Identify which cell holds the provided text, then report its (x, y) central coordinate. 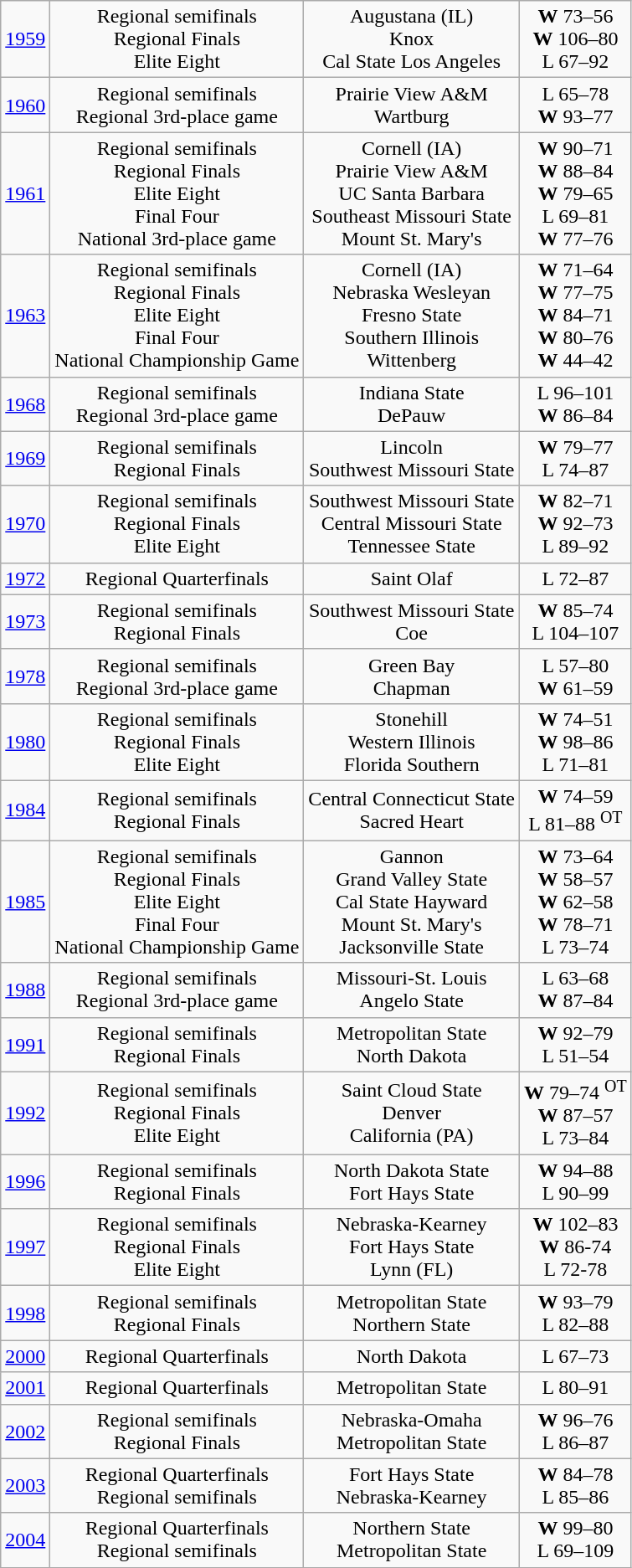
W 79–77L 74–87 (576, 459)
L 63–68W 87–84 (576, 990)
1973 (25, 621)
L 65–78W 93–77 (576, 105)
W 94–88L 90–99 (576, 1182)
Southwest Missouri StateCoe (412, 621)
Cornell (IA)Prairie View A&MUC Santa BarbaraSoutheast Missouri StateMount St. Mary's (412, 193)
Green BayChapman (412, 676)
W 92–79L 51–54 (576, 1045)
LincolnSouthwest Missouri State (412, 459)
North Dakota StateFort Hays State (412, 1182)
W 93–79L 82–88 (576, 1313)
1985 (25, 902)
Metropolitan StateNorth Dakota (412, 1045)
StonehillWestern IllinoisFlorida Southern (412, 742)
1961 (25, 193)
1978 (25, 676)
W 84–78L 85–86 (576, 1485)
W 96–76L 86–87 (576, 1432)
Cornell (IA)Nebraska WesleyanFresno StateSouthern IllinoisWittenberg (412, 316)
Nebraska-KearneyFort Hays StateLynn (FL) (412, 1247)
Metropolitan StateNorthern State (412, 1313)
1959 (25, 39)
W 102–83W 86-74L 72-78 (576, 1247)
1970 (25, 524)
1998 (25, 1313)
Fort Hays StateNebraska-Kearney (412, 1485)
2004 (25, 1540)
1997 (25, 1247)
1980 (25, 742)
L 67–73 (576, 1356)
North Dakota (412, 1356)
1988 (25, 990)
Metropolitan State (412, 1388)
W 71–64W 77–75W 84–71W 80–76W 44–42 (576, 316)
Northern StateMetropolitan State (412, 1540)
1963 (25, 316)
1984 (25, 810)
1996 (25, 1182)
Saint Cloud StateDenverCalifornia (PA) (412, 1113)
W 82–71W 92–73L 89–92 (576, 524)
L 96–101W 86–84 (576, 404)
Missouri-St. LouisAngelo State (412, 990)
L 80–91 (576, 1388)
W 73–56W 106–80L 67–92 (576, 39)
W 90–71W 88–84W 79–65L 69–81W 77–76 (576, 193)
Regional semifinalsRegional FinalsElite EightFinal FourNational 3rd-place game (177, 193)
Southwest Missouri StateCentral Missouri StateTennessee State (412, 524)
W 85–74L 104–107 (576, 621)
Indiana StateDePauw (412, 404)
2002 (25, 1432)
W 74–51W 98–86L 71–81 (576, 742)
1972 (25, 578)
Prairie View A&MWartburg (412, 105)
Augustana (IL)KnoxCal State Los Angeles (412, 39)
W 99–80L 69–109 (576, 1540)
1991 (25, 1045)
2003 (25, 1485)
W 73–64W 58–57W 62–58W 78–71L 73–74 (576, 902)
1960 (25, 105)
Saint Olaf (412, 578)
Central Connecticut StateSacred Heart (412, 810)
1969 (25, 459)
GannonGrand Valley StateCal State HaywardMount St. Mary'sJacksonville State (412, 902)
1968 (25, 404)
L 57–80W 61–59 (576, 676)
W 79–74 OTW 87–57L 73–84 (576, 1113)
2000 (25, 1356)
W 74–59L 81–88 OT (576, 810)
2001 (25, 1388)
1992 (25, 1113)
Nebraska-OmahaMetropolitan State (412, 1432)
L 72–87 (576, 578)
